Capture the cell that displays the provided text and extract its [x, y] central coordinate. 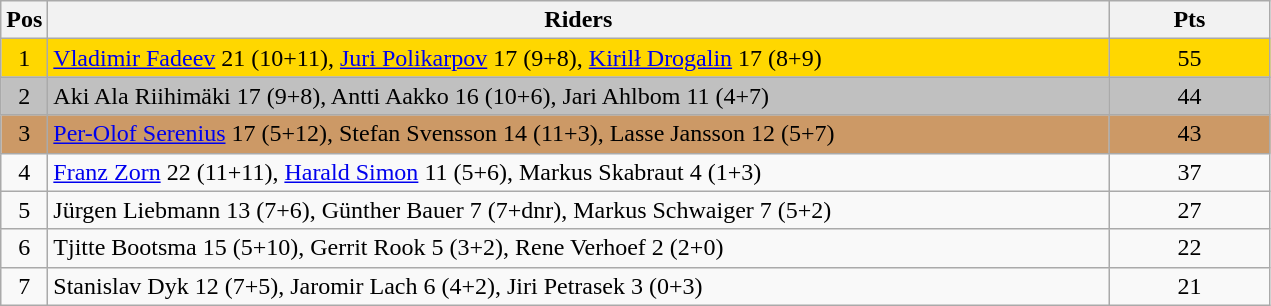
7 [24, 286]
Jürgen Liebmann 13 (7+6), Günther Bauer 7 (7+dnr), Markus Schwaiger 7 (5+2) [578, 210]
3 [24, 134]
Vladimir Fadeev 21 (10+11), Juri Polikarpov 17 (9+8), Kirilł Drogalin 17 (8+9) [578, 58]
37 [1190, 172]
Pts [1190, 20]
Aki Ala Riihimäki 17 (9+8), Antti Aakko 16 (10+6), Jari Ahlbom 11 (4+7) [578, 96]
Stanislav Dyk 12 (7+5), Jaromir Lach 6 (4+2), Jiri Petrasek 3 (0+3) [578, 286]
21 [1190, 286]
2 [24, 96]
22 [1190, 248]
Pos [24, 20]
Tjitte Bootsma 15 (5+10), Gerrit Rook 5 (3+2), Rene Verhoef 2 (2+0) [578, 248]
44 [1190, 96]
43 [1190, 134]
27 [1190, 210]
6 [24, 248]
Riders [578, 20]
55 [1190, 58]
4 [24, 172]
Franz Zorn 22 (11+11), Harald Simon 11 (5+6), Markus Skabraut 4 (1+3) [578, 172]
1 [24, 58]
5 [24, 210]
Per-Olof Serenius 17 (5+12), Stefan Svensson 14 (11+3), Lasse Jansson 12 (5+7) [578, 134]
